Search for the cell housing the specified text and yield its [x, y] center coordinate. 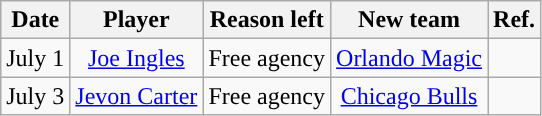
July 1 [36, 58]
July 3 [36, 96]
Player [136, 20]
Date [36, 20]
Reason left [267, 20]
Joe Ingles [136, 58]
New team [410, 20]
Orlando Magic [410, 58]
Jevon Carter [136, 96]
Ref. [514, 20]
Chicago Bulls [410, 96]
